Output the [x, y] coordinate of the center of the cell containing the given text.  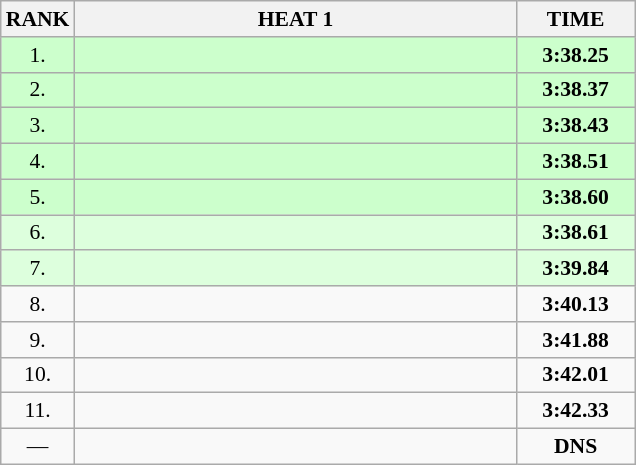
TIME [576, 19]
10. [38, 375]
11. [38, 411]
3:38.25 [576, 55]
3:40.13 [576, 304]
6. [38, 233]
3:38.43 [576, 126]
3:38.61 [576, 233]
RANK [38, 19]
3:38.60 [576, 197]
3:38.51 [576, 162]
1. [38, 55]
3. [38, 126]
4. [38, 162]
8. [38, 304]
9. [38, 340]
7. [38, 269]
3:41.88 [576, 340]
3:42.33 [576, 411]
3:39.84 [576, 269]
3:38.37 [576, 90]
5. [38, 197]
DNS [576, 447]
2. [38, 90]
3:42.01 [576, 375]
HEAT 1 [295, 19]
— [38, 447]
